Capture the cell that displays the provided text and extract its [x, y] central coordinate. 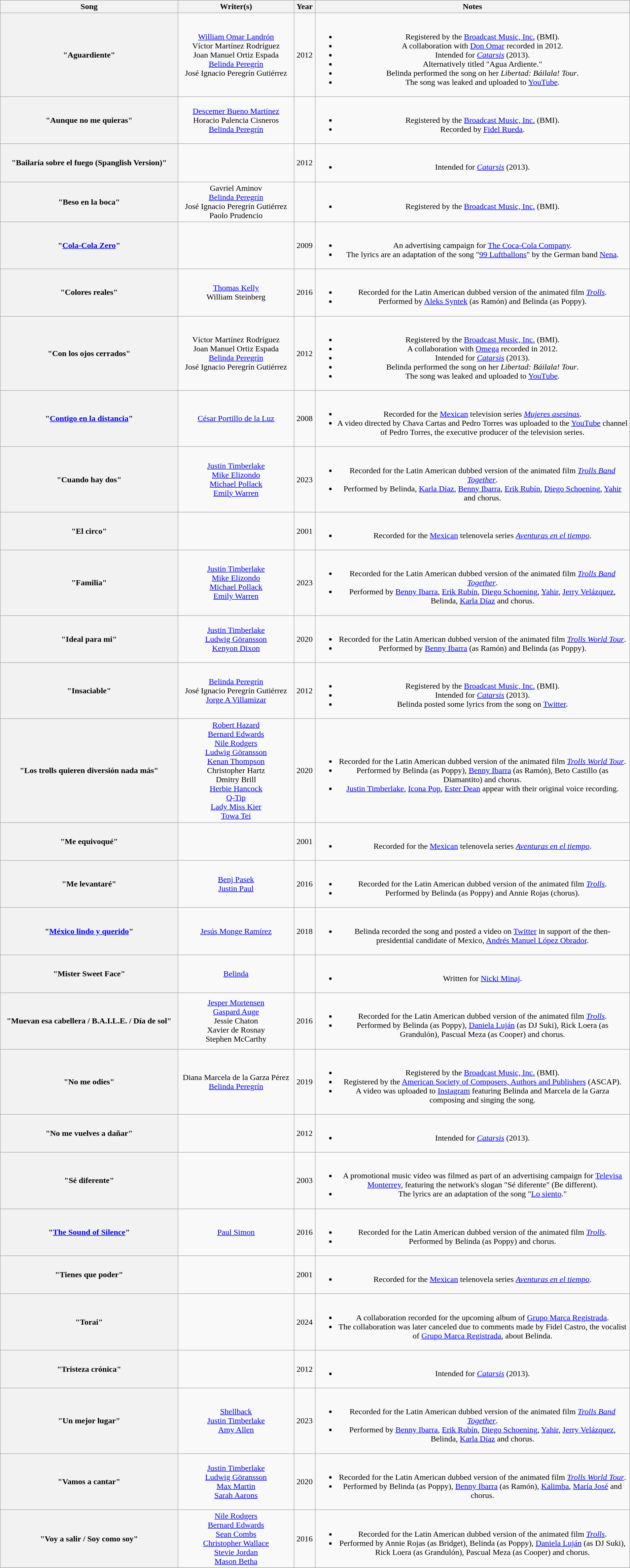
"México lindo y querido" [89, 931]
Jesús Monge Ramírez [236, 931]
Song [89, 7]
Notes [473, 7]
Paul Simon [236, 1232]
"Sé diferente" [89, 1181]
Robert HazardBernard EdwardsNile RodgersLudwig GöranssonKenan ThompsonChristopher HartzDmitry BrillHerbie HancockQ-TipLady Miss KierTowa Tei [236, 771]
César Portillo de la Luz [236, 419]
Year [305, 7]
Nile RodgersBernard EdwardsSean CombsChristopher WallaceStevie JordanMason Betha [236, 1539]
2009 [305, 245]
"Ideal para mi" [89, 639]
"Contigo en la distancia" [89, 419]
Benj PasekJustin Paul [236, 884]
Justin TimberlakeLudwig GöranssonKenyon Dixon [236, 639]
"Aguardiente" [89, 55]
Writer(s) [236, 7]
"Me levantaré" [89, 884]
2024 [305, 1322]
"Colores reales" [89, 292]
"Beso en la boca" [89, 202]
Gavriel AminovBelinda PeregrínJosé Ignacio Peregrín GutiérrezPaolo Prudencio [236, 202]
Written for Nicki Minaj. [473, 974]
"El circo" [89, 531]
"Familia" [89, 583]
"Con los ojos cerrados" [89, 353]
"Torai" [89, 1322]
"The Sound of Silence" [89, 1232]
Justin TimberlakeLudwig GöranssonMax MartinSarah Aarons [236, 1482]
"Cuando hay dos" [89, 479]
"Insaciable" [89, 691]
Víctor Martínez RodríguezJoan Manuel Ortiz EspadaBelinda PeregrínJosé Ignacio Peregrín Gutiérrez [236, 353]
Jesper MortensenGaspard AugeJessie ChatonXavier de RosnayStephen McCarthy [236, 1021]
Belinda PeregrínJosé Ignacio Peregrín GutiérrezJorge A Villamizar [236, 691]
An advertising campaign for The Coca-Cola Company.The lyrics are an adaptation of the song "99 Luftballons" by the German band Nena. [473, 245]
Diana Marcela de la Garza PérezBelinda Peregrín [236, 1082]
"Bailaría sobre el fuego (Spanglish Version)" [89, 163]
"Muevan esa cabellera / B.A.I.L.E. / Día de sol" [89, 1021]
"No me vuelves a dañar" [89, 1134]
Recorded for the Latin American dubbed version of the animated film Trolls.Performed by Aleks Syntek (as Ramón) and Belinda (as Poppy). [473, 292]
"Vamos a cantar" [89, 1482]
2008 [305, 419]
William Omar LandrónVíctor Martínez RodríguezJoan Manuel Ortiz EspadaBelinda PeregrínJosé Ignacio Peregrín Gutiérrez [236, 55]
2019 [305, 1082]
Registered by the Broadcast Music, Inc. (BMI).Recorded by Fidel Rueda. [473, 120]
ShellbackJustin TimberlakeAmy Allen [236, 1421]
"Un mejor lugar" [89, 1421]
2003 [305, 1181]
Recorded for the Latin American dubbed version of the animated film Trolls.Performed by Belinda (as Poppy) and Annie Rojas (chorus). [473, 884]
Thomas KellyWilliam Steinberg [236, 292]
"Me equivoqué" [89, 841]
Belinda [236, 974]
"Voy a salir / Soy como soy" [89, 1539]
"Cola-Cola Zero" [89, 245]
Belinda recorded the song and posted a video on Twitter in support of the then-presidential candidate of Mexico, Andrés Manuel López Obrador. [473, 931]
"Tristeza crónica" [89, 1369]
"Tienes que poder" [89, 1275]
Registered by the Broadcast Music, Inc. (BMI).Intended for Catarsis (2013).Belinda posted some lyrics from the song on Twitter. [473, 691]
Recorded for the Latin American dubbed version of the animated film Trolls.Performed by Belinda (as Poppy) and chorus. [473, 1232]
Registered by the Broadcast Music, Inc. (BMI). [473, 202]
"Los trolls quieren diversión nada más" [89, 771]
Recorded for the Latin American dubbed version of the animated film Trolls World Tour.Performed by Benny Ibarra (as Ramón) and Belinda (as Poppy). [473, 639]
Descemer Bueno MartínezHoracio Palencia CisnerosBelinda Peregrín [236, 120]
2018 [305, 931]
"Aunque no me quieras" [89, 120]
"Mister Sweet Face" [89, 974]
"No me odies" [89, 1082]
